Capture the cell that displays the provided text and extract its [x, y] central coordinate. 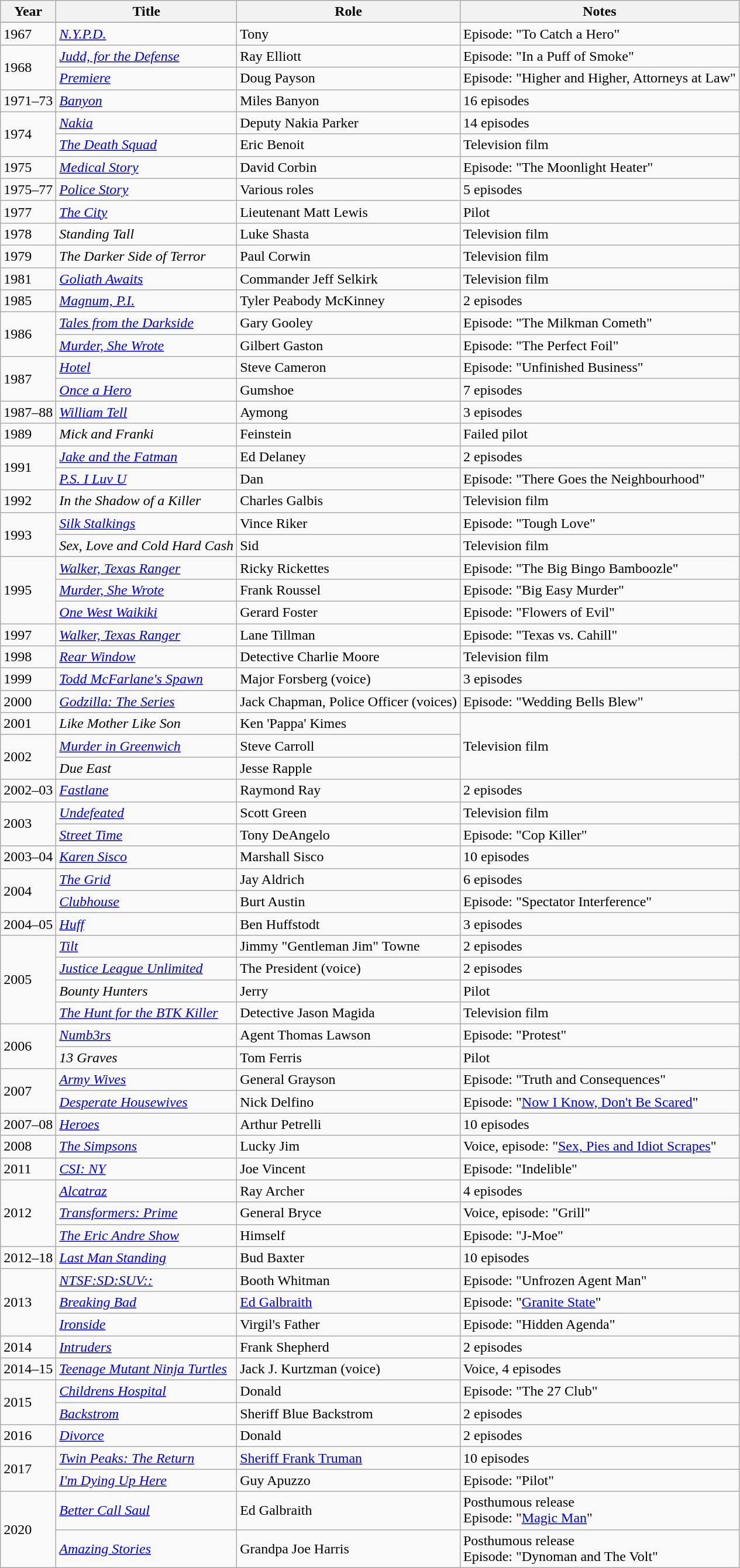
Raymond Ray [349, 790]
Burt Austin [349, 902]
Jimmy "Gentleman Jim" Towne [349, 946]
Detective Charlie Moore [349, 657]
2000 [28, 702]
2003–04 [28, 857]
1979 [28, 256]
Grandpa Joe Harris [349, 1548]
Breaking Bad [146, 1302]
Huff [146, 924]
CSI: NY [146, 1169]
Better Call Saul [146, 1511]
2012–18 [28, 1258]
Ricky Rickettes [349, 568]
2015 [28, 1403]
1999 [28, 679]
Ray Archer [349, 1191]
2004–05 [28, 924]
Todd McFarlane's Spawn [146, 679]
5 episodes [599, 189]
Sid [349, 545]
Virgil's Father [349, 1324]
1974 [28, 134]
Marshall Sisco [349, 857]
Once a Hero [146, 390]
Agent Thomas Lawson [349, 1035]
Aymong [349, 412]
Alcatraz [146, 1191]
The Hunt for the BTK Killer [146, 1013]
Bud Baxter [349, 1258]
Episode: "Pilot" [599, 1480]
Joe Vincent [349, 1169]
1987 [28, 379]
Frank Shepherd [349, 1346]
Rear Window [146, 657]
Standing Tall [146, 234]
Tony [349, 34]
2002 [28, 757]
Episode: "Truth and Consequences" [599, 1080]
Tilt [146, 946]
13 Graves [146, 1058]
P.S. I Luv U [146, 479]
Episode: "Tough Love" [599, 523]
Jake and the Fatman [146, 457]
Voice, 4 episodes [599, 1369]
16 episodes [599, 101]
Scott Green [349, 813]
Episode: "To Catch a Hero" [599, 34]
Hotel [146, 368]
Numb3rs [146, 1035]
Episode: "Flowers of Evil" [599, 612]
The Darker Side of Terror [146, 256]
Episode: "The 27 Club" [599, 1391]
Booth Whitman [349, 1280]
Clubhouse [146, 902]
2003 [28, 824]
Episode: "The Moonlight Heater" [599, 167]
Ray Elliott [349, 56]
Intruders [146, 1346]
Gary Gooley [349, 323]
Episode: "J-Moe" [599, 1235]
Miles Banyon [349, 101]
14 episodes [599, 123]
Childrens Hospital [146, 1391]
Voice, episode: "Grill" [599, 1213]
Lane Tillman [349, 634]
The Grid [146, 879]
2001 [28, 724]
1981 [28, 279]
NTSF:SD:SUV:: [146, 1280]
4 episodes [599, 1191]
1978 [28, 234]
Voice, episode: "Sex, Pies and Idiot Scrapes" [599, 1146]
Gilbert Gaston [349, 346]
Major Forsberg (voice) [349, 679]
Bounty Hunters [146, 991]
2007–08 [28, 1124]
Desperate Housewives [146, 1102]
Episode: "Unfinished Business" [599, 368]
General Bryce [349, 1213]
Himself [349, 1235]
Detective Jason Magida [349, 1013]
2014 [28, 1346]
Like Mother Like Son [146, 724]
I'm Dying Up Here [146, 1480]
Tyler Peabody McKinney [349, 301]
2012 [28, 1213]
1968 [28, 67]
Steve Cameron [349, 368]
Episode: "The Big Bingo Bamboozle" [599, 568]
2004 [28, 890]
Vince Riker [349, 523]
Ed Delaney [349, 457]
Episode: "The Perfect Foil" [599, 346]
Backstrom [146, 1414]
Episode: "Unfrozen Agent Man" [599, 1280]
Undefeated [146, 813]
Transformers: Prime [146, 1213]
Tales from the Darkside [146, 323]
1985 [28, 301]
1993 [28, 534]
Magnum, P.I. [146, 301]
Episode: "Now I Know, Don't Be Scared" [599, 1102]
6 episodes [599, 879]
Commander Jeff Selkirk [349, 279]
Teenage Mutant Ninja Turtles [146, 1369]
Paul Corwin [349, 256]
Posthumous releaseEpisode: "Magic Man" [599, 1511]
The Death Squad [146, 145]
Last Man Standing [146, 1258]
In the Shadow of a Killer [146, 501]
The Eric Andre Show [146, 1235]
Episode: "Indelible" [599, 1169]
1986 [28, 334]
Twin Peaks: The Return [146, 1458]
Episode: "Wedding Bells Blew" [599, 702]
Episode: "Hidden Agenda" [599, 1324]
Charles Galbis [349, 501]
Banyon [146, 101]
Police Story [146, 189]
Role [349, 12]
Amazing Stories [146, 1548]
Gumshoe [349, 390]
Street Time [146, 835]
2014–15 [28, 1369]
Sheriff Frank Truman [349, 1458]
Jack Chapman, Police Officer (voices) [349, 702]
Luke Shasta [349, 234]
Ken 'Pappa' Kimes [349, 724]
1975–77 [28, 189]
Steve Carroll [349, 746]
Episode: "Spectator Interference" [599, 902]
Episode: "The Milkman Cometh" [599, 323]
Heroes [146, 1124]
Episode: "Granite State" [599, 1302]
Justice League Unlimited [146, 968]
2020 [28, 1529]
Jesse Rapple [349, 768]
2008 [28, 1146]
Doug Payson [349, 78]
2013 [28, 1302]
Jack J. Kurtzman (voice) [349, 1369]
The President (voice) [349, 968]
One West Waikiki [146, 612]
Posthumous releaseEpisode: "Dynoman and The Volt" [599, 1548]
2016 [28, 1436]
General Grayson [349, 1080]
2002–03 [28, 790]
Army Wives [146, 1080]
Lieutenant Matt Lewis [349, 212]
Sex, Love and Cold Hard Cash [146, 545]
Silk Stalkings [146, 523]
7 episodes [599, 390]
Episode: "Higher and Higher, Attorneys at Law" [599, 78]
Frank Roussel [349, 590]
Failed pilot [599, 434]
1992 [28, 501]
Year [28, 12]
Judd, for the Defense [146, 56]
Jay Aldrich [349, 879]
1987–88 [28, 412]
2006 [28, 1047]
Notes [599, 12]
Fastlane [146, 790]
1967 [28, 34]
2017 [28, 1469]
Jerry [349, 991]
David Corbin [349, 167]
Episode: "Cop Killer" [599, 835]
Nakia [146, 123]
Eric Benoit [349, 145]
William Tell [146, 412]
Deputy Nakia Parker [349, 123]
Episode: "Texas vs. Cahill" [599, 634]
Due East [146, 768]
Sheriff Blue Backstrom [349, 1414]
1995 [28, 590]
1991 [28, 468]
N.Y.P.D. [146, 34]
Ironside [146, 1324]
Guy Apuzzo [349, 1480]
Episode: "Big Easy Murder" [599, 590]
Godzilla: The Series [146, 702]
Karen Sisco [146, 857]
Medical Story [146, 167]
Episode: "In a Puff of Smoke" [599, 56]
Tom Ferris [349, 1058]
1975 [28, 167]
Dan [349, 479]
The City [146, 212]
Episode: "There Goes the Neighbourhood" [599, 479]
2011 [28, 1169]
Tony DeAngelo [349, 835]
Title [146, 12]
1989 [28, 434]
Nick Delfino [349, 1102]
Episode: "Protest" [599, 1035]
Feinstein [349, 434]
1977 [28, 212]
Divorce [146, 1436]
Mick and Franki [146, 434]
Arthur Petrelli [349, 1124]
1998 [28, 657]
Gerard Foster [349, 612]
Lucky Jim [349, 1146]
Goliath Awaits [146, 279]
The Simpsons [146, 1146]
Ben Huffstodt [349, 924]
2005 [28, 979]
Murder in Greenwich [146, 746]
1971–73 [28, 101]
Various roles [349, 189]
2007 [28, 1091]
1997 [28, 634]
Premiere [146, 78]
